Determine the [x, y] coordinate at the center of the cell enclosing the given text.  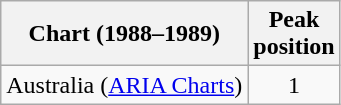
Chart (1988–1989) [124, 34]
Peakposition [294, 34]
1 [294, 85]
Australia (ARIA Charts) [124, 85]
